Extract the [X, Y] coordinate from the center of the cell holding the provided text.  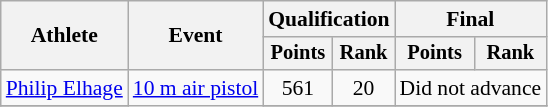
Final [471, 19]
Philip Elhage [64, 88]
Athlete [64, 36]
561 [298, 88]
20 [364, 88]
Event [196, 36]
Did not advance [471, 88]
10 m air pistol [196, 88]
Qualification [328, 19]
